Locate the cell with the specified text and output its (X, Y) center coordinate. 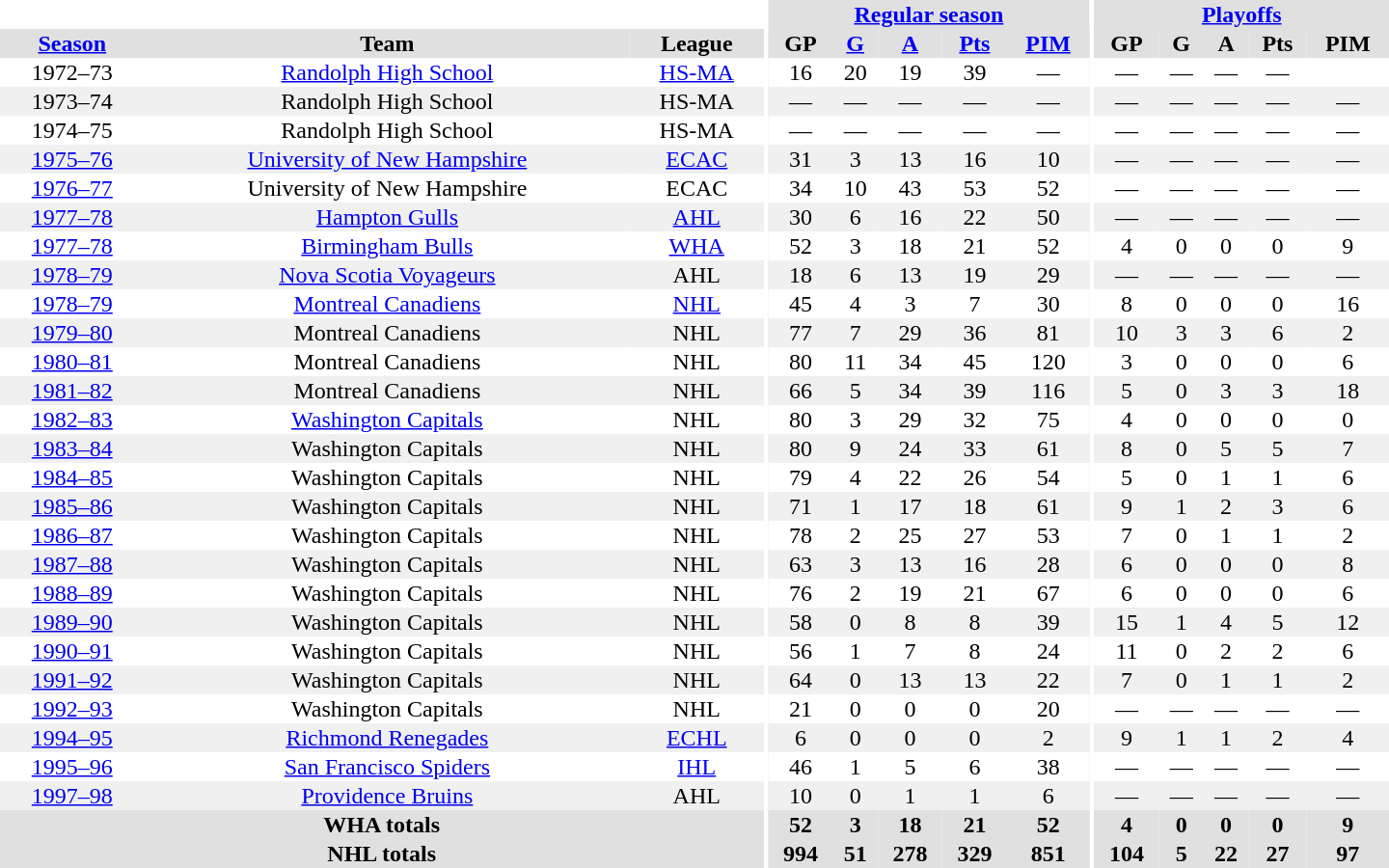
33 (974, 448)
1997–98 (72, 796)
1994–95 (72, 738)
1992–93 (72, 709)
Team (388, 43)
66 (801, 391)
75 (1048, 420)
116 (1048, 391)
WHA (696, 246)
15 (1127, 622)
Richmond Renegades (388, 738)
1989–90 (72, 622)
1990–91 (72, 651)
50 (1048, 217)
58 (801, 622)
81 (1048, 333)
Providence Bruins (388, 796)
46 (801, 767)
76 (801, 593)
32 (974, 420)
1976–77 (72, 188)
Nova Scotia Voyageurs (388, 275)
278 (911, 854)
1985–86 (72, 506)
IHL (696, 767)
1981–82 (72, 391)
WHA totals (382, 825)
851 (1048, 854)
1972–73 (72, 72)
71 (801, 506)
1983–84 (72, 448)
79 (801, 477)
Regular season (928, 14)
1979–80 (72, 333)
1980–81 (72, 362)
25 (911, 535)
77 (801, 333)
994 (801, 854)
1988–89 (72, 593)
67 (1048, 593)
San Francisco Spiders (388, 767)
17 (911, 506)
78 (801, 535)
NHL totals (382, 854)
28 (1048, 564)
38 (1048, 767)
Playoffs (1241, 14)
Season (72, 43)
329 (974, 854)
63 (801, 564)
64 (801, 680)
51 (855, 854)
36 (974, 333)
1984–85 (72, 477)
ECHL (696, 738)
12 (1348, 622)
26 (974, 477)
1975–76 (72, 159)
31 (801, 159)
97 (1348, 854)
120 (1048, 362)
1986–87 (72, 535)
1982–83 (72, 420)
43 (911, 188)
League (696, 43)
Hampton Gulls (388, 217)
1995–96 (72, 767)
1987–88 (72, 564)
54 (1048, 477)
1973–74 (72, 101)
104 (1127, 854)
56 (801, 651)
1991–92 (72, 680)
1974–75 (72, 130)
Birmingham Bulls (388, 246)
